Detect which cell encompasses the target text, then output its [x, y] center coordinate. 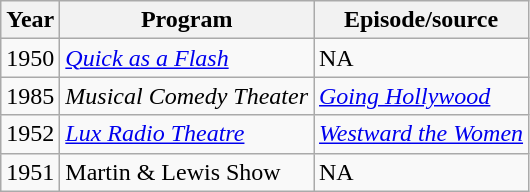
Westward the Women [422, 134]
1951 [30, 172]
Episode/source [422, 20]
Lux Radio Theatre [187, 134]
1950 [30, 58]
1985 [30, 96]
Martin & Lewis Show [187, 172]
1952 [30, 134]
Musical Comedy Theater [187, 96]
Year [30, 20]
Going Hollywood [422, 96]
Quick as a Flash [187, 58]
Program [187, 20]
